Return the [X, Y] coordinate for the center point of the cell that contains the specified text.  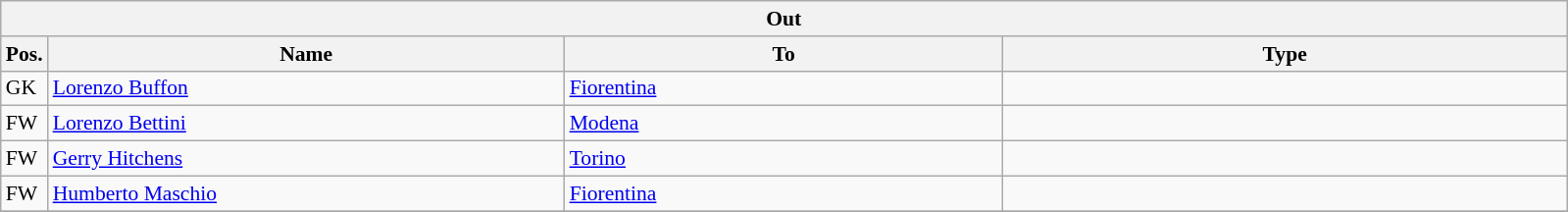
To [784, 54]
Type [1285, 54]
Name [306, 54]
Lorenzo Bettini [306, 124]
GK [25, 88]
Humberto Maschio [306, 193]
Out [784, 19]
Pos. [25, 54]
Modena [784, 124]
Lorenzo Buffon [306, 88]
Torino [784, 159]
Gerry Hitchens [306, 159]
